Search for the cell housing the specified text and yield its (x, y) center coordinate. 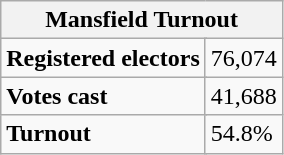
76,074 (244, 58)
Mansfield Turnout (142, 20)
Registered electors (104, 58)
Turnout (104, 134)
41,688 (244, 96)
54.8% (244, 134)
Votes cast (104, 96)
